Detect which cell encompasses the target text, then output its [X, Y] center coordinate. 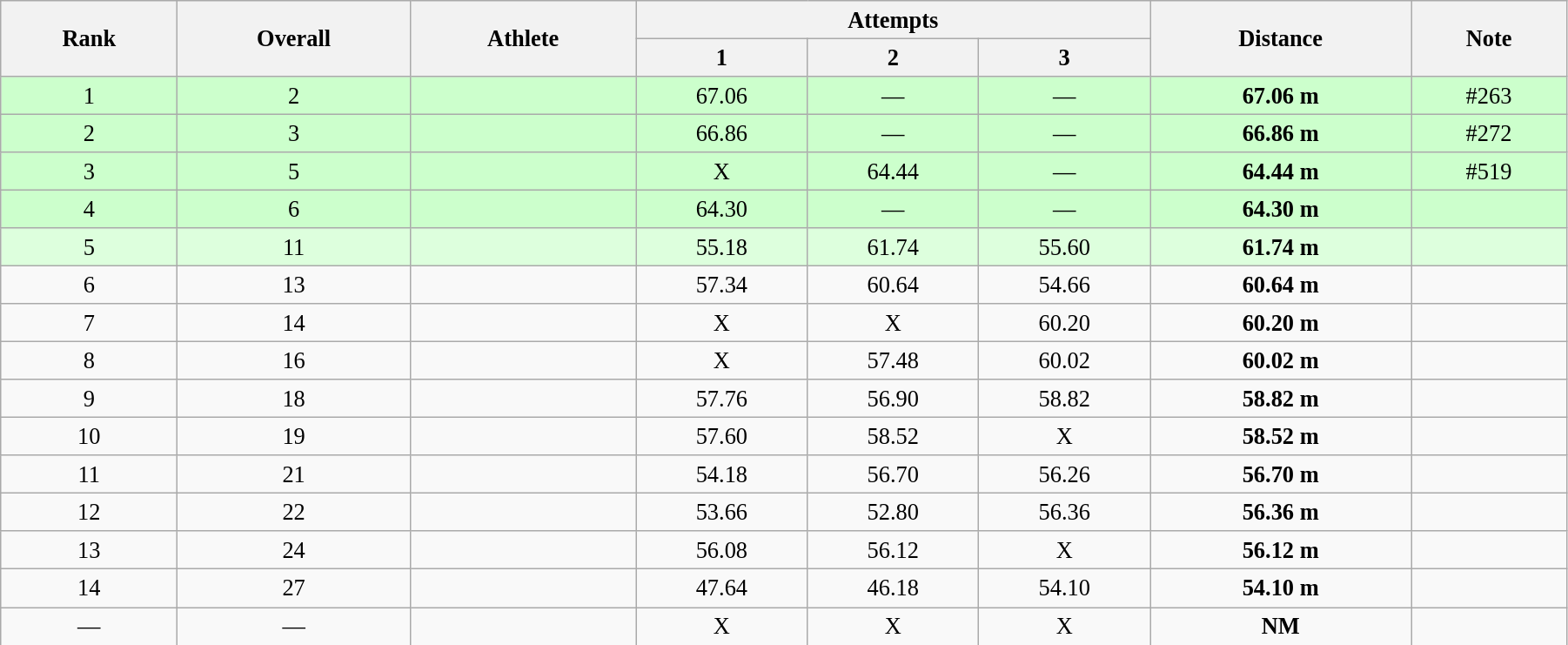
57.60 [722, 436]
#272 [1490, 133]
56.26 [1065, 474]
66.86 m [1281, 133]
18 [294, 399]
54.10 [1065, 588]
Attempts [893, 19]
60.64 [893, 285]
NM [1281, 626]
53.66 [722, 512]
54.10 m [1281, 588]
56.70 m [1281, 474]
58.82 m [1281, 399]
10 [89, 436]
52.80 [893, 512]
57.76 [722, 399]
Distance [1281, 38]
47.64 [722, 588]
64.44 m [1281, 171]
16 [294, 360]
9 [89, 399]
55.18 [722, 247]
67.06 [722, 95]
58.52 m [1281, 436]
60.02 [1065, 360]
7 [89, 323]
54.18 [722, 474]
8 [89, 360]
64.30 m [1281, 209]
61.74 m [1281, 247]
56.70 [893, 474]
Overall [294, 38]
56.36 m [1281, 512]
55.60 [1065, 247]
56.90 [893, 399]
24 [294, 550]
56.36 [1065, 512]
22 [294, 512]
58.82 [1065, 399]
4 [89, 209]
56.12 m [1281, 550]
#519 [1490, 171]
60.20 [1065, 323]
21 [294, 474]
Athlete [522, 38]
56.08 [722, 550]
64.44 [893, 171]
Rank [89, 38]
Note [1490, 38]
19 [294, 436]
66.86 [722, 133]
61.74 [893, 247]
58.52 [893, 436]
#263 [1490, 95]
57.48 [893, 360]
64.30 [722, 209]
60.20 m [1281, 323]
56.12 [893, 550]
60.02 m [1281, 360]
57.34 [722, 285]
60.64 m [1281, 285]
46.18 [893, 588]
12 [89, 512]
67.06 m [1281, 95]
54.66 [1065, 285]
27 [294, 588]
